Scan for the cell matching the given text and deliver its [X, Y] coordinate at center. 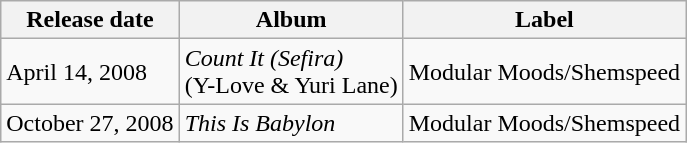
October 27, 2008 [90, 123]
Label [544, 20]
Album [291, 20]
April 14, 2008 [90, 72]
Release date [90, 20]
This Is Babylon [291, 123]
Count It (Sefira) (Y-Love & Yuri Lane) [291, 72]
